Scan for the cell matching the given text and deliver its (X, Y) coordinate at center. 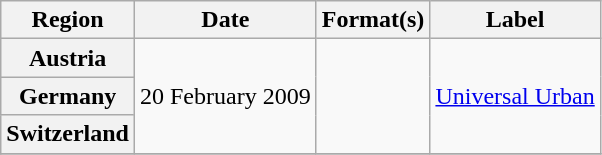
Region (68, 20)
Date (225, 20)
Label (515, 20)
Germany (68, 96)
20 February 2009 (225, 96)
Format(s) (373, 20)
Austria (68, 58)
Universal Urban (515, 96)
Switzerland (68, 134)
